Output the (X, Y) coordinate of the center of the cell containing the given text.  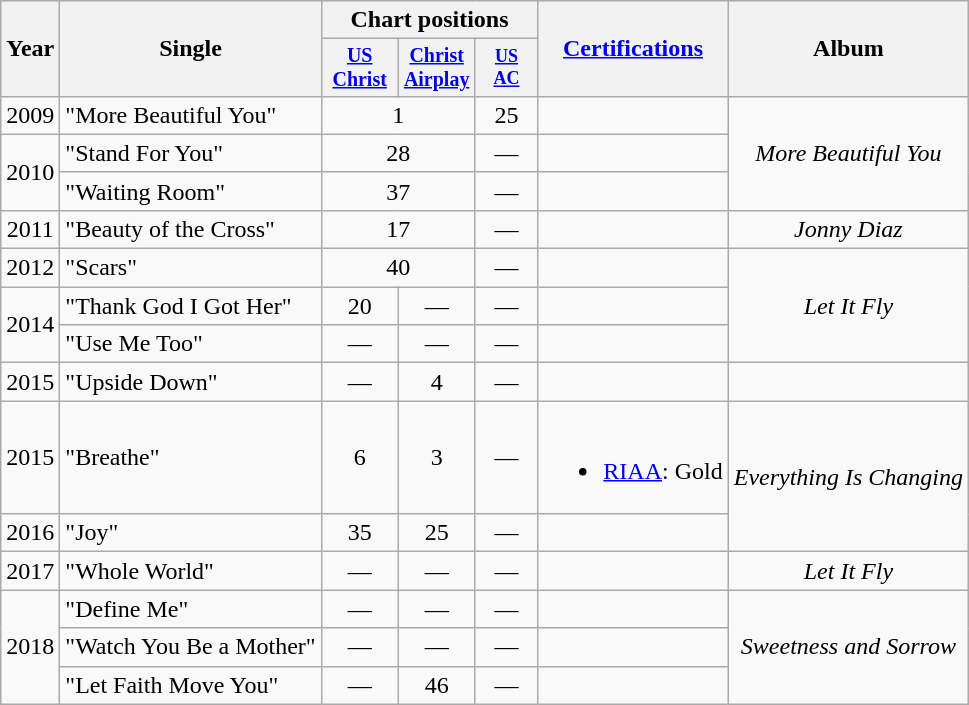
"Upside Down" (190, 382)
2017 (30, 571)
2009 (30, 115)
2011 (30, 229)
1 (398, 115)
USAC (506, 68)
Sweetness and Sorrow (848, 647)
Everything Is Changing (848, 476)
"Joy" (190, 533)
17 (398, 229)
20 (360, 306)
4 (436, 382)
2016 (30, 533)
Chart positions (430, 20)
"Let Faith Move You" (190, 685)
ChristAirplay (436, 68)
2010 (30, 172)
"Watch You Be a Mother" (190, 647)
37 (398, 191)
"Beauty of the Cross" (190, 229)
2014 (30, 325)
Album (848, 49)
Year (30, 49)
More Beautiful You (848, 153)
Certifications (633, 49)
"Stand For You" (190, 153)
RIAA: Gold (633, 458)
"Define Me" (190, 609)
"Whole World" (190, 571)
46 (436, 685)
28 (398, 153)
"Waiting Room" (190, 191)
3 (436, 458)
"Breathe" (190, 458)
2012 (30, 268)
6 (360, 458)
USChrist (360, 68)
Single (190, 49)
Jonny Diaz (848, 229)
"More Beautiful You" (190, 115)
"Use Me Too" (190, 344)
2018 (30, 647)
"Thank God I Got Her" (190, 306)
40 (398, 268)
"Scars" (190, 268)
35 (360, 533)
